Locate the cell with the specified text and output its [X, Y] center coordinate. 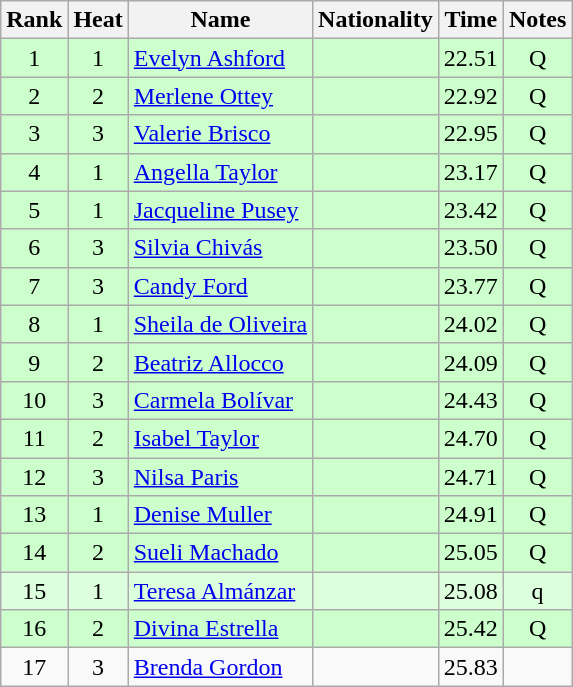
Time [470, 20]
4 [34, 172]
24.02 [470, 324]
22.95 [470, 134]
Isabel Taylor [220, 438]
Nationality [376, 20]
Notes [537, 20]
Silvia Chivás [220, 248]
Nilsa Paris [220, 477]
24.09 [470, 362]
25.83 [470, 667]
Beatriz Allocco [220, 362]
Teresa Almánzar [220, 591]
Jacqueline Pusey [220, 210]
Valerie Brisco [220, 134]
12 [34, 477]
22.92 [470, 96]
7 [34, 286]
25.05 [470, 553]
23.42 [470, 210]
Denise Muller [220, 515]
Evelyn Ashford [220, 58]
17 [34, 667]
5 [34, 210]
6 [34, 248]
Name [220, 20]
24.70 [470, 438]
24.43 [470, 400]
24.71 [470, 477]
11 [34, 438]
25.42 [470, 629]
Rank [34, 20]
9 [34, 362]
22.51 [470, 58]
Brenda Gordon [220, 667]
15 [34, 591]
Candy Ford [220, 286]
23.50 [470, 248]
16 [34, 629]
23.77 [470, 286]
Merlene Ottey [220, 96]
13 [34, 515]
23.17 [470, 172]
Sueli Machado [220, 553]
24.91 [470, 515]
Heat [98, 20]
Angella Taylor [220, 172]
Carmela Bolívar [220, 400]
14 [34, 553]
10 [34, 400]
q [537, 591]
25.08 [470, 591]
Sheila de Oliveira [220, 324]
Divina Estrella [220, 629]
8 [34, 324]
